Locate the cell with the specified text and output its (x, y) center coordinate. 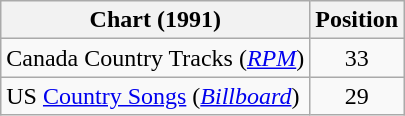
Chart (1991) (156, 20)
Position (357, 20)
29 (357, 96)
Canada Country Tracks (RPM) (156, 58)
US Country Songs (Billboard) (156, 96)
33 (357, 58)
